Detect which cell encompasses the target text, then output its [X, Y] center coordinate. 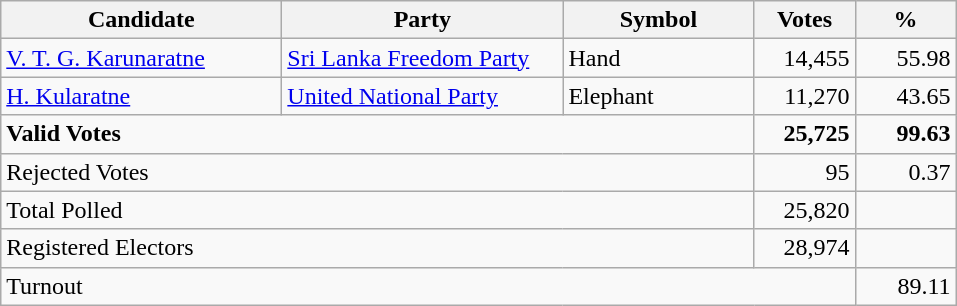
11,270 [804, 96]
Symbol [658, 20]
Elephant [658, 96]
99.63 [906, 134]
Rejected Votes [378, 172]
Candidate [142, 20]
United National Party [422, 96]
Turnout [428, 286]
43.65 [906, 96]
Valid Votes [378, 134]
Registered Electors [378, 248]
25,820 [804, 210]
95 [804, 172]
28,974 [804, 248]
Party [422, 20]
25,725 [804, 134]
55.98 [906, 58]
Hand [658, 58]
89.11 [906, 286]
Total Polled [378, 210]
Votes [804, 20]
% [906, 20]
0.37 [906, 172]
V. T. G. Karunaratne [142, 58]
Sri Lanka Freedom Party [422, 58]
14,455 [804, 58]
H. Kularatne [142, 96]
